Provide the [X, Y] coordinate of the cell's center where the given text is located.  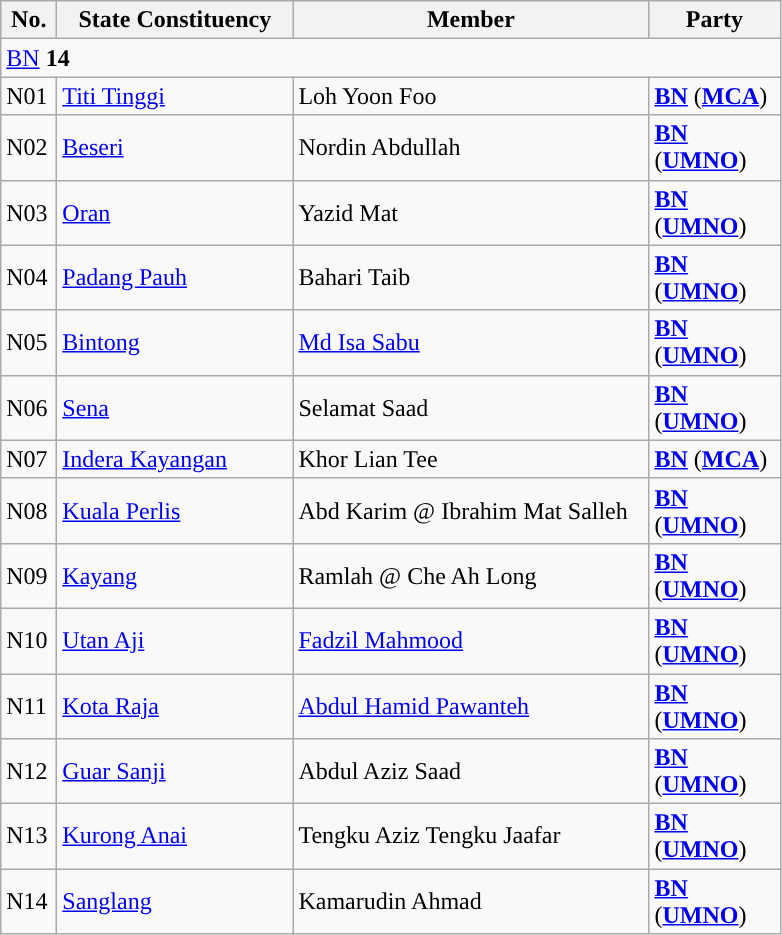
No. [29, 20]
Guar Sanji [175, 772]
N14 [29, 902]
Md Isa Sabu [471, 342]
Party [714, 20]
Sanglang [175, 902]
Bahari Taib [471, 278]
Abdul Hamid Pawanteh [471, 706]
Fadzil Mahmood [471, 640]
N03 [29, 212]
Kurong Anai [175, 836]
Khor Lian Tee [471, 459]
Yazid Mat [471, 212]
Indera Kayangan [175, 459]
N07 [29, 459]
Oran [175, 212]
N01 [29, 96]
Kayang [175, 576]
Padang Pauh [175, 278]
Kota Raja [175, 706]
State Constituency [175, 20]
Titi Tinggi [175, 96]
Utan Aji [175, 640]
Member [471, 20]
Abdul Aziz Saad [471, 772]
N12 [29, 772]
N05 [29, 342]
Beseri [175, 148]
Kamarudin Ahmad [471, 902]
Selamat Saad [471, 408]
N13 [29, 836]
N04 [29, 278]
N08 [29, 510]
Loh Yoon Foo [471, 96]
N02 [29, 148]
BN 14 [390, 58]
Tengku Aziz Tengku Jaafar [471, 836]
Abd Karim @ Ibrahim Mat Salleh [471, 510]
Kuala Perlis [175, 510]
N09 [29, 576]
N11 [29, 706]
Ramlah @ Che Ah Long [471, 576]
Nordin Abdullah [471, 148]
Sena [175, 408]
N06 [29, 408]
N10 [29, 640]
Bintong [175, 342]
